Search for the cell housing the specified text and yield its (X, Y) center coordinate. 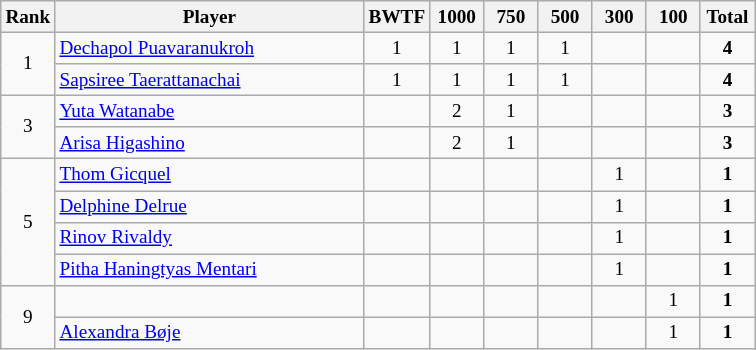
Thom Gicquel (210, 175)
500 (565, 17)
Sapsiree Taerattanachai (210, 80)
5 (28, 222)
Dechapol Puavaranukroh (210, 48)
BWTF (397, 17)
9 (28, 316)
Alexandra Bøje (210, 333)
Player (210, 17)
Rank (28, 17)
300 (619, 17)
Arisa Higashino (210, 143)
750 (511, 17)
Delphine Delrue (210, 206)
Total (727, 17)
Yuta Watanabe (210, 111)
100 (673, 17)
Rinov Rivaldy (210, 238)
1000 (457, 17)
Pitha Haningtyas Mentari (210, 270)
